Identify which cell holds the provided text, then report its [x, y] central coordinate. 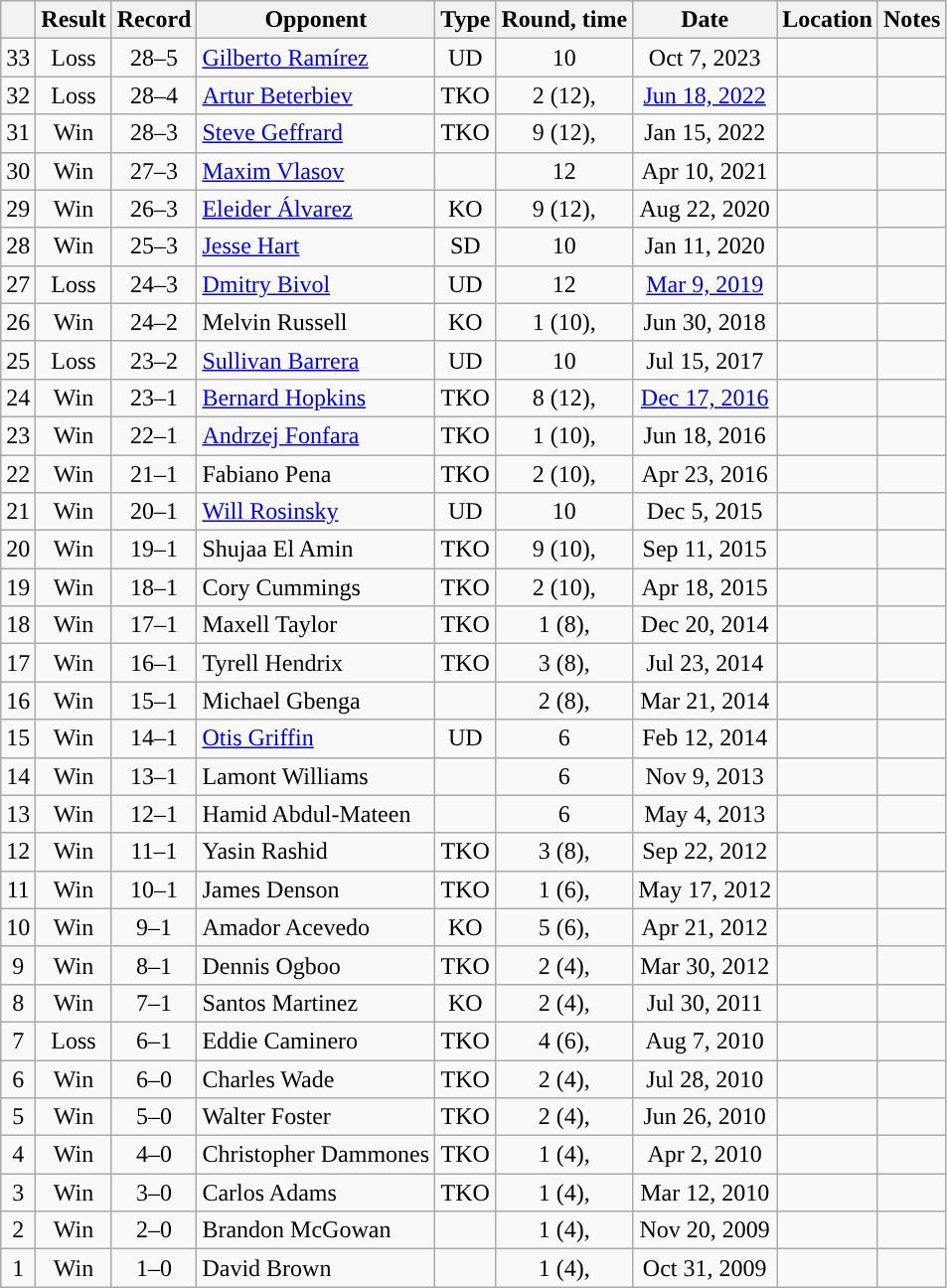
Jul 23, 2014 [706, 663]
Notes [911, 20]
Date [706, 20]
Shujaa El Amin [316, 550]
8 [18, 1003]
Mar 12, 2010 [706, 1193]
13–1 [154, 776]
Jun 30, 2018 [706, 322]
4 [18, 1155]
20–1 [154, 512]
Jan 11, 2020 [706, 246]
5–0 [154, 1117]
21 [18, 512]
Jul 30, 2011 [706, 1003]
Jun 26, 2010 [706, 1117]
22 [18, 474]
Maxim Vlasov [316, 171]
9 (10), [564, 550]
Maxell Taylor [316, 625]
28–4 [154, 95]
20 [18, 550]
28 [18, 246]
2 (12), [564, 95]
Gilberto Ramírez [316, 58]
Oct 7, 2023 [706, 58]
Apr 2, 2010 [706, 1155]
23–2 [154, 360]
23 [18, 435]
Cory Cummings [316, 587]
14–1 [154, 738]
Fabiano Pena [316, 474]
Sullivan Barrera [316, 360]
Steve Geffrard [316, 133]
24–2 [154, 322]
Charles Wade [316, 1078]
Eleider Álvarez [316, 209]
18 [18, 625]
Walter Foster [316, 1117]
2 (8), [564, 701]
12–1 [154, 814]
31 [18, 133]
4 (6), [564, 1041]
Brandon McGowan [316, 1230]
Lamont Williams [316, 776]
24–3 [154, 284]
May 4, 2013 [706, 814]
Michael Gbenga [316, 701]
Nov 20, 2009 [706, 1230]
Tyrell Hendrix [316, 663]
Oct 31, 2009 [706, 1268]
2–0 [154, 1230]
Hamid Abdul-Mateen [316, 814]
17 [18, 663]
Jun 18, 2022 [706, 95]
Santos Martinez [316, 1003]
10–1 [154, 889]
Andrzej Fonfara [316, 435]
Jul 28, 2010 [706, 1078]
Type [465, 20]
7 [18, 1041]
James Denson [316, 889]
6–0 [154, 1078]
11 [18, 889]
Amador Acevedo [316, 927]
1 (6), [564, 889]
25–3 [154, 246]
Bernard Hopkins [316, 398]
Mar 9, 2019 [706, 284]
David Brown [316, 1268]
SD [465, 246]
5 [18, 1117]
Jul 15, 2017 [706, 360]
Dennis Ogboo [316, 965]
Dec 17, 2016 [706, 398]
27 [18, 284]
33 [18, 58]
21–1 [154, 474]
17–1 [154, 625]
14 [18, 776]
Mar 30, 2012 [706, 965]
Apr 18, 2015 [706, 587]
Dec 5, 2015 [706, 512]
5 (6), [564, 927]
Apr 21, 2012 [706, 927]
Jan 15, 2022 [706, 133]
16–1 [154, 663]
Artur Beterbiev [316, 95]
28–3 [154, 133]
Otis Griffin [316, 738]
Melvin Russell [316, 322]
26–3 [154, 209]
9 [18, 965]
Opponent [316, 20]
2 [18, 1230]
27–3 [154, 171]
1 [18, 1268]
Dec 20, 2014 [706, 625]
Christopher Dammones [316, 1155]
7–1 [154, 1003]
Record [154, 20]
15 [18, 738]
13 [18, 814]
Mar 21, 2014 [706, 701]
4–0 [154, 1155]
3 [18, 1193]
Sep 11, 2015 [706, 550]
1–0 [154, 1268]
Apr 10, 2021 [706, 171]
9–1 [154, 927]
32 [18, 95]
22–1 [154, 435]
11–1 [154, 852]
Location [828, 20]
18–1 [154, 587]
Jesse Hart [316, 246]
May 17, 2012 [706, 889]
16 [18, 701]
8 (12), [564, 398]
3–0 [154, 1193]
Yasin Rashid [316, 852]
24 [18, 398]
Feb 12, 2014 [706, 738]
29 [18, 209]
Dmitry Bivol [316, 284]
1 (8), [564, 625]
Eddie Caminero [316, 1041]
Jun 18, 2016 [706, 435]
Carlos Adams [316, 1193]
28–5 [154, 58]
25 [18, 360]
30 [18, 171]
Will Rosinsky [316, 512]
Result [74, 20]
19–1 [154, 550]
6–1 [154, 1041]
Aug 22, 2020 [706, 209]
Round, time [564, 20]
Nov 9, 2013 [706, 776]
8–1 [154, 965]
19 [18, 587]
15–1 [154, 701]
23–1 [154, 398]
Aug 7, 2010 [706, 1041]
Apr 23, 2016 [706, 474]
Sep 22, 2012 [706, 852]
26 [18, 322]
